Locate the cell with the specified text and output its [X, Y] center coordinate. 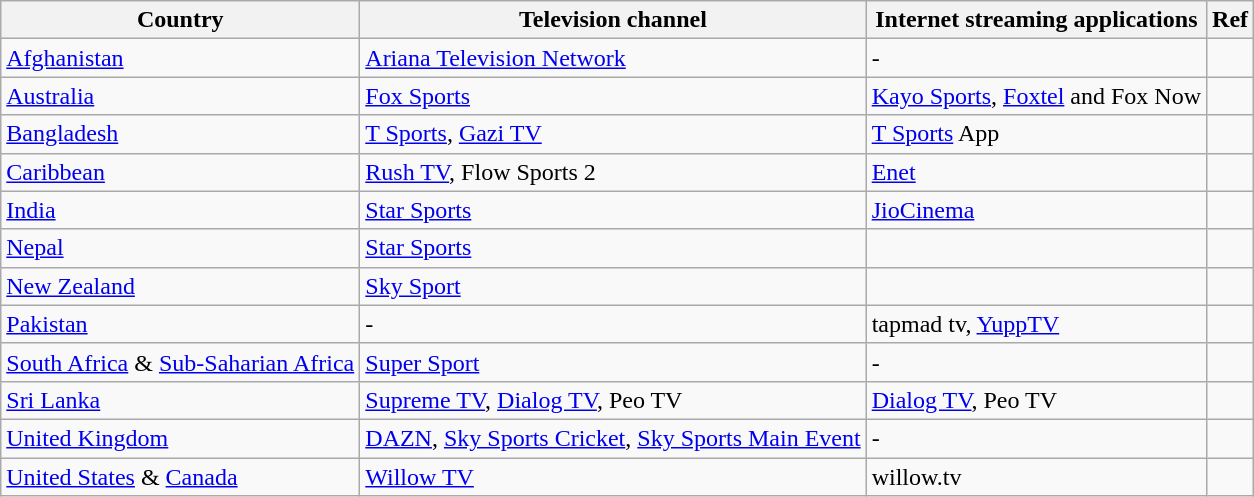
Caribbean [180, 172]
Country [180, 20]
T Sports, Gazi TV [613, 134]
T Sports App [1036, 134]
Enet [1036, 172]
Supreme TV, Dialog TV, Peo TV [613, 400]
Willow TV [613, 477]
Television channel [613, 20]
Bangladesh [180, 134]
tapmad tv, YuppTV [1036, 324]
Dialog TV, Peo TV [1036, 400]
Pakistan [180, 324]
Fox Sports [613, 96]
Sky Sport [613, 286]
Rush TV, Flow Sports 2 [613, 172]
Internet streaming applications [1036, 20]
United Kingdom [180, 438]
New Zealand [180, 286]
willow.tv [1036, 477]
Ref [1230, 20]
Super Sport [613, 362]
South Africa & Sub-Saharian Africa [180, 362]
JioCinema [1036, 210]
Afghanistan [180, 58]
Kayo Sports, Foxtel and Fox Now [1036, 96]
DAZN, Sky Sports Cricket, Sky Sports Main Event [613, 438]
United States & Canada [180, 477]
Sri Lanka [180, 400]
Ariana Television Network [613, 58]
India [180, 210]
Nepal [180, 248]
Australia [180, 96]
